Provide the (X, Y) coordinate of the cell's center where the given text is located.  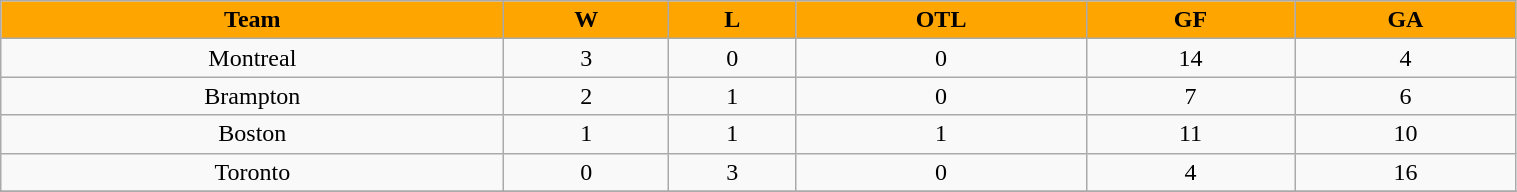
OTL (941, 20)
Team (252, 20)
11 (1190, 134)
16 (1406, 172)
GF (1190, 20)
Toronto (252, 172)
L (732, 20)
GA (1406, 20)
6 (1406, 96)
7 (1190, 96)
10 (1406, 134)
Brampton (252, 96)
2 (586, 96)
W (586, 20)
14 (1190, 58)
Montreal (252, 58)
Boston (252, 134)
